Output the (X, Y) coordinate of the center of the cell containing the given text.  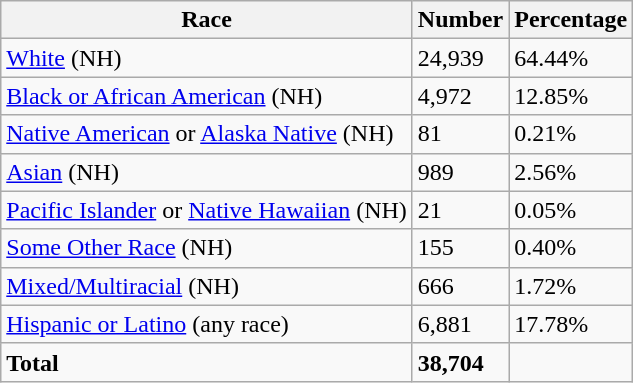
2.56% (571, 172)
Pacific Islander or Native Hawaiian (NH) (207, 210)
38,704 (460, 362)
666 (460, 286)
989 (460, 172)
24,939 (460, 58)
64.44% (571, 58)
0.40% (571, 248)
White (NH) (207, 58)
0.21% (571, 134)
Total (207, 362)
Some Other Race (NH) (207, 248)
Asian (NH) (207, 172)
1.72% (571, 286)
Mixed/Multiracial (NH) (207, 286)
17.78% (571, 324)
4,972 (460, 96)
Native American or Alaska Native (NH) (207, 134)
21 (460, 210)
Hispanic or Latino (any race) (207, 324)
155 (460, 248)
6,881 (460, 324)
Number (460, 20)
Black or African American (NH) (207, 96)
81 (460, 134)
Race (207, 20)
0.05% (571, 210)
12.85% (571, 96)
Percentage (571, 20)
